Locate the cell with the specified text and output its (X, Y) center coordinate. 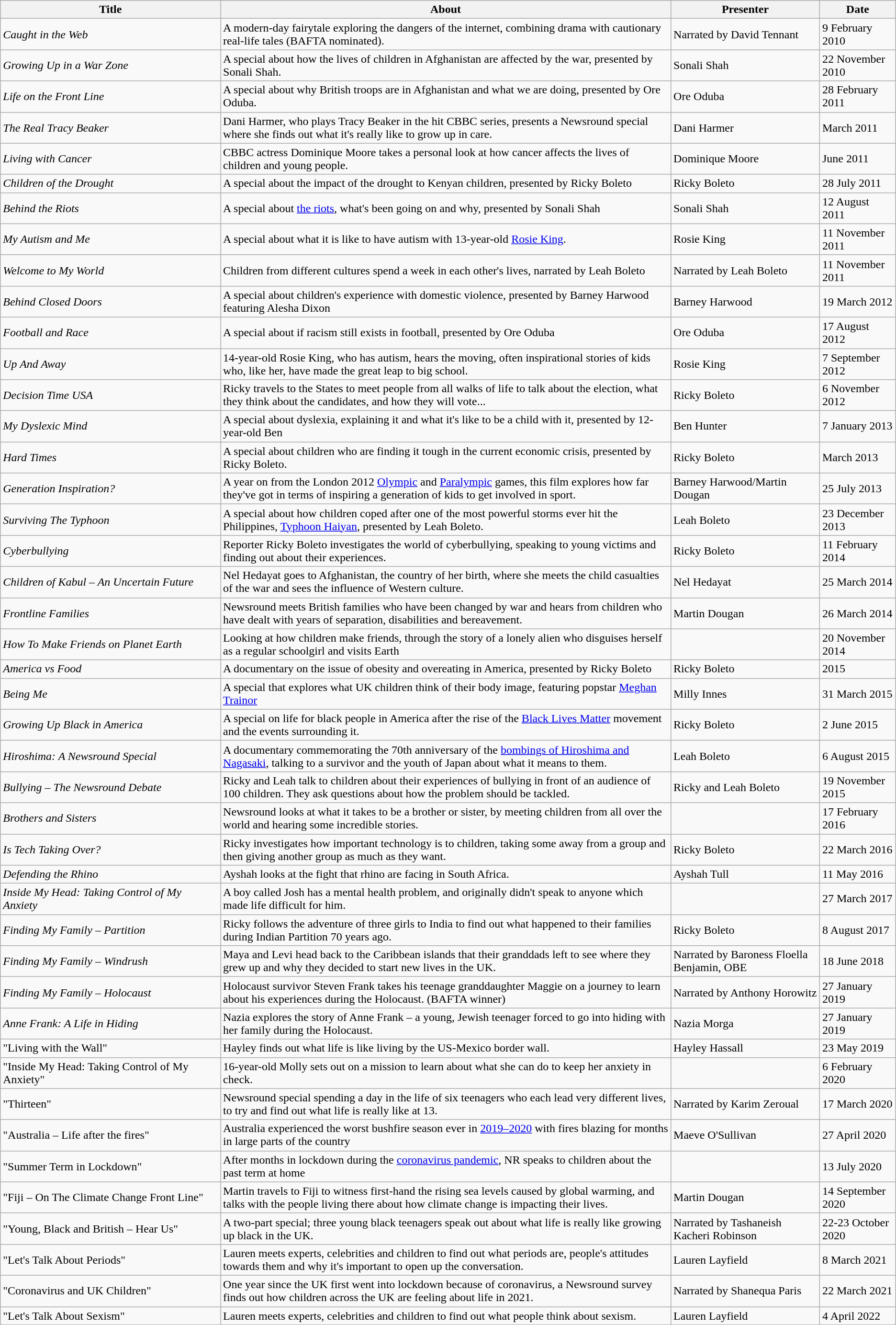
22-23 October 2020 (858, 1229)
A special about why British troops are in Afghanistan and what we are doing, presented by Ore Oduba. (446, 97)
16-year-old Molly sets out on a mission to learn about what she can do to keep her anxiety in check. (446, 1073)
Behind the Riots (111, 208)
A modern-day fairytale exploring the dangers of the internet, combining drama with cautionary real-life tales (BAFTA nominated). (446, 34)
Finding My Family – Partition (111, 930)
25 July 2013 (858, 488)
A special on life for black people in America after the rise of the Black Lives Matter movement and the events surrounding it. (446, 725)
About (446, 10)
America vs Food (111, 669)
Milly Innes (746, 693)
Dani Harmer (746, 127)
"Australia – Life after the fires" (111, 1135)
Being Me (111, 693)
Date (858, 10)
Narrated by Tashaneish Kacheri Robinson (746, 1229)
Welcome to My World (111, 270)
17 March 2020 (858, 1104)
12 August 2011 (858, 208)
"Summer Term in Lockdown" (111, 1166)
20 November 2014 (858, 645)
Australia experienced the worst bushfire season ever in 2019–2020 with fires blazing for months in large parts of the country (446, 1135)
31 March 2015 (858, 693)
Dominique Moore (746, 159)
Nel Hedayat goes to Afghanistan, the country of her birth, where she meets the child casualties of the war and sees the influence of Western culture. (446, 582)
Generation Inspiration? (111, 488)
Hayley Hassall (746, 1048)
A special about if racism still exists in football, presented by Ore Oduba (446, 332)
Barney Harwood (746, 302)
8 March 2021 (858, 1259)
Defending the Rhino (111, 874)
Anne Frank: A Life in Hiding (111, 1024)
Finding My Family – Holocaust (111, 992)
11 February 2014 (858, 551)
7 January 2013 (858, 426)
Ayshah looks at the fight that rhino are facing in South Africa. (446, 874)
"Thirteen" (111, 1104)
Up And Away (111, 364)
A special about children's experience with domestic violence, presented by Barney Harwood featuring Alesha Dixon (446, 302)
My Dyslexic Mind (111, 426)
A special that explores what UK children think of their body image, featuring popstar Meghan Trainor (446, 693)
"Let's Talk About Periods" (111, 1259)
Caught in the Web (111, 34)
Children of Kabul – An Uncertain Future (111, 582)
A special about what it is like to have autism with 13-year-old Rosie King. (446, 239)
Narrated by Leah Boleto (746, 270)
6 November 2012 (858, 396)
A special about children who are finding it tough in the current economic crisis, presented by Ricky Boleto. (446, 458)
Decision Time USA (111, 396)
"Coronavirus and UK Children" (111, 1291)
March 2013 (858, 458)
18 June 2018 (858, 962)
Newsround special spending a day in the life of six teenagers who each lead very different lives, to try and find out what life is really like at 13. (446, 1104)
17 February 2016 (858, 818)
17 August 2012 (858, 332)
Lauren meets experts, celebrities and children to find out what people think about sexism. (446, 1315)
Bullying – The Newsround Debate (111, 787)
6 February 2020 (858, 1073)
Ricky follows the adventure of three girls to India to find out what happened to their families during Indian Partition 70 years ago. (446, 930)
Hayley finds out what life is like living by the US-Mexico border wall. (446, 1048)
Surviving The Typhoon (111, 520)
22 November 2010 (858, 65)
A special about dyslexia, explaining it and what it's like to be a child with it, presented by 12-year-old Ben (446, 426)
Maeve O'Sullivan (746, 1135)
Life on the Front Line (111, 97)
11 May 2016 (858, 874)
Narrated by Karim Zeroual (746, 1104)
Children from different cultures spend a week in each other's lives, narrated by Leah Boleto (446, 270)
How To Make Friends on Planet Earth (111, 645)
A special about how the lives of children in Afghanistan are affected by the war, presented by Sonali Shah. (446, 65)
7 September 2012 (858, 364)
Reporter Ricky Boleto investigates the world of cyberbullying, speaking to young victims and finding out about their experiences. (446, 551)
Ricky and Leah Boleto (746, 787)
Presenter (746, 10)
Nel Hedayat (746, 582)
Children of the Drought (111, 183)
A special about the riots, what's been going on and why, presented by Sonali Shah (446, 208)
22 March 2021 (858, 1291)
4 April 2022 (858, 1315)
Frontline Families (111, 613)
Is Tech Taking Over? (111, 849)
Growing Up in a War Zone (111, 65)
CBBC actress Dominique Moore takes a personal look at how cancer affects the lives of children and young people. (446, 159)
26 March 2014 (858, 613)
8 August 2017 (858, 930)
23 December 2013 (858, 520)
Narrated by Baroness Floella Benjamin, OBE (746, 962)
Hard Times (111, 458)
A two-part special; three young black teenagers speak out about what life is really like growing up black in the UK. (446, 1229)
Cyberbullying (111, 551)
"Let's Talk About Sexism" (111, 1315)
"Living with the Wall" (111, 1048)
Finding My Family – Windrush (111, 962)
6 August 2015 (858, 756)
23 May 2019 (858, 1048)
Ben Hunter (746, 426)
My Autism and Me (111, 239)
A boy called Josh has a mental health problem, and originally didn't speak to anyone which made life difficult for him. (446, 899)
Narrated by Anthony Horowitz (746, 992)
Behind Closed Doors (111, 302)
14 September 2020 (858, 1197)
22 March 2016 (858, 849)
Hiroshima: A Newsround Special (111, 756)
Growing Up Black in America (111, 725)
A special about the impact of the drought to Kenyan children, presented by Ricky Boleto (446, 183)
28 July 2011 (858, 183)
28 February 2011 (858, 97)
25 March 2014 (858, 582)
19 November 2015 (858, 787)
Title (111, 10)
"Young, Black and British – Hear Us" (111, 1229)
14-year-old Rosie King, who has autism, hears the moving, often inspirational stories of kids who, like her, have made the great leap to big school. (446, 364)
Living with Cancer (111, 159)
Inside My Head: Taking Control of My Anxiety (111, 899)
Barney Harwood/Martin Dougan (746, 488)
13 July 2020 (858, 1166)
Looking at how children make friends, through the story of a lonely alien who disguises herself as a regular schoolgirl and visits Earth (446, 645)
Nazia explores the story of Anne Frank – a young, Jewish teenager forced to go into hiding with her family during the Holocaust. (446, 1024)
2 June 2015 (858, 725)
Ricky investigates how important technology is to children, taking some away from a group and then giving another group as much as they want. (446, 849)
Ayshah Tull (746, 874)
19 March 2012 (858, 302)
27 April 2020 (858, 1135)
Newsround looks at what it takes to be a brother or sister, by meeting children from all over the world and hearing some incredible stories. (446, 818)
A special about how children coped after one of the most powerful storms ever hit the Philippines, Typhoon Haiyan, presented by Leah Boleto. (446, 520)
"Inside My Head: Taking Control of My Anxiety" (111, 1073)
"Fiji – On The Climate Change Front Line" (111, 1197)
Narrated by David Tennant (746, 34)
Football and Race (111, 332)
2015 (858, 669)
Narrated by Shanequa Paris (746, 1291)
9 February 2010 (858, 34)
Brothers and Sisters (111, 818)
27 March 2017 (858, 899)
March 2011 (858, 127)
After months in lockdown during the coronavirus pandemic, NR speaks to children about the past term at home (446, 1166)
A documentary on the issue of obesity and overeating in America, presented by Ricky Boleto (446, 669)
June 2011 (858, 159)
The Real Tracy Beaker (111, 127)
Nazia Morga (746, 1024)
